From the cell containing the given text, extract its center point as [x, y] coordinate. 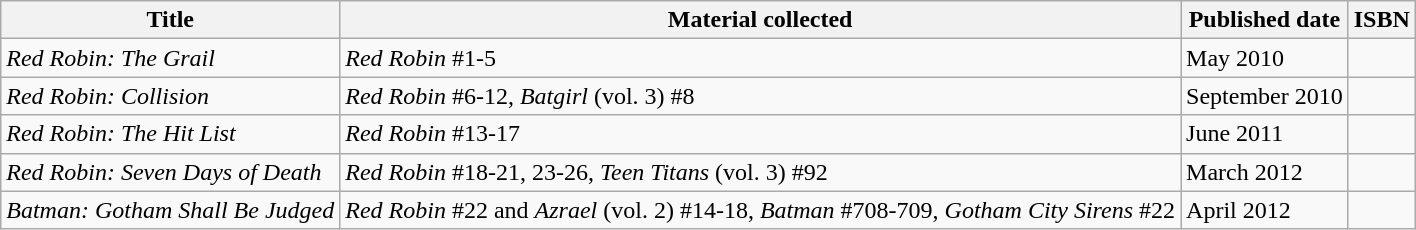
April 2012 [1265, 210]
Published date [1265, 20]
Red Robin #6-12, Batgirl (vol. 3) #8 [760, 96]
Red Robin: Collision [170, 96]
May 2010 [1265, 58]
Red Robin #13-17 [760, 134]
ISBN [1382, 20]
Red Robin #18-21, 23-26, Teen Titans (vol. 3) #92 [760, 172]
June 2011 [1265, 134]
Red Robin: The Grail [170, 58]
Red Robin: The Hit List [170, 134]
Title [170, 20]
Material collected [760, 20]
Red Robin #22 and Azrael (vol. 2) #14-18, Batman #708-709, Gotham City Sirens #22 [760, 210]
Red Robin: Seven Days of Death [170, 172]
Red Robin #1-5 [760, 58]
Batman: Gotham Shall Be Judged [170, 210]
September 2010 [1265, 96]
March 2012 [1265, 172]
